From the cell containing the given text, extract its center point as [x, y] coordinate. 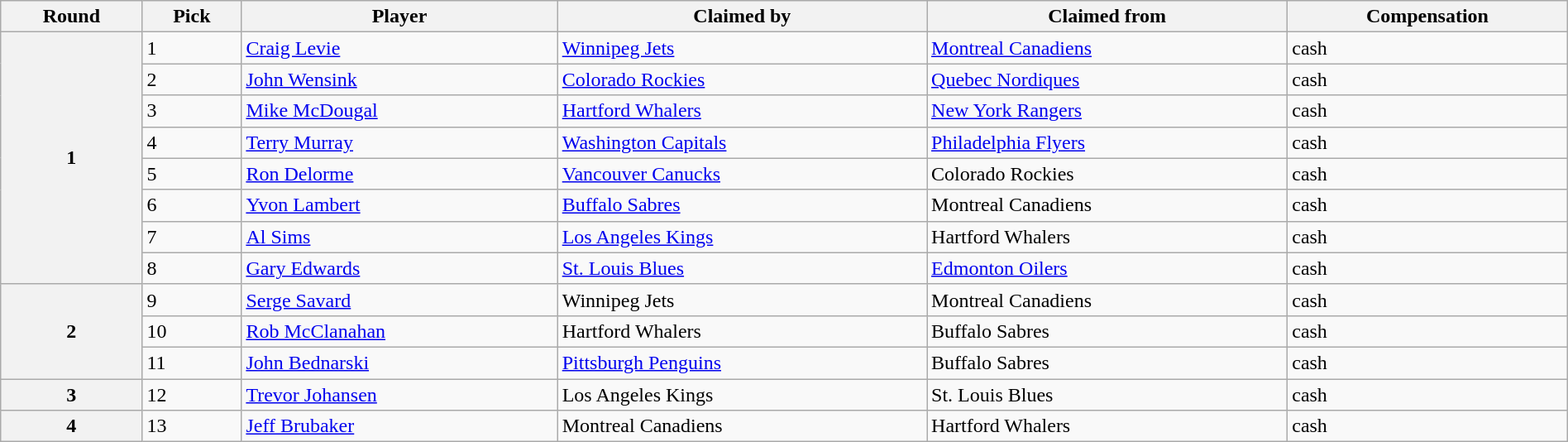
8 [192, 268]
New York Rangers [1107, 111]
John Wensink [399, 79]
7 [192, 237]
Player [399, 17]
Al Sims [399, 237]
6 [192, 205]
Mike McDougal [399, 111]
5 [192, 174]
Round [71, 17]
11 [192, 363]
Washington Capitals [742, 142]
Claimed by [742, 17]
Pick [192, 17]
10 [192, 331]
Compensation [1427, 17]
Rob McClanahan [399, 331]
Pittsburgh Penguins [742, 363]
Jeff Brubaker [399, 426]
Claimed from [1107, 17]
Trevor Johansen [399, 395]
Craig Levie [399, 48]
Quebec Nordiques [1107, 79]
Gary Edwards [399, 268]
Ron Delorme [399, 174]
John Bednarski [399, 363]
Philadelphia Flyers [1107, 142]
9 [192, 300]
Vancouver Canucks [742, 174]
Yvon Lambert [399, 205]
12 [192, 395]
Edmonton Oilers [1107, 268]
Serge Savard [399, 300]
13 [192, 426]
Terry Murray [399, 142]
